Return [x, y] of the center of cell containing provided text 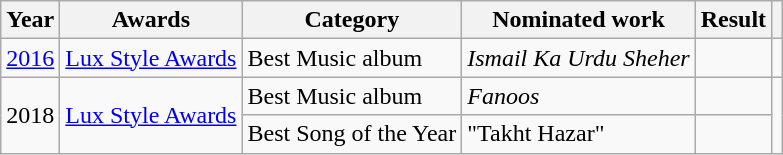
Category [352, 20]
"Takht Hazar" [579, 134]
Awards [151, 20]
Year [30, 20]
Nominated work [579, 20]
Best Song of the Year [352, 134]
Fanoos [579, 96]
Ismail Ka Urdu Sheher [579, 58]
Result [733, 20]
2018 [30, 115]
2016 [30, 58]
